Provide the (x, y) coordinate of the cell's center where the given text is located.  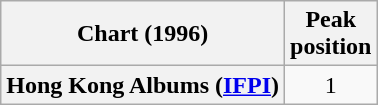
1 (331, 85)
Hong Kong Albums (IFPI) (143, 85)
Peakposition (331, 34)
Chart (1996) (143, 34)
